Locate the cell with the specified text and output its [X, Y] center coordinate. 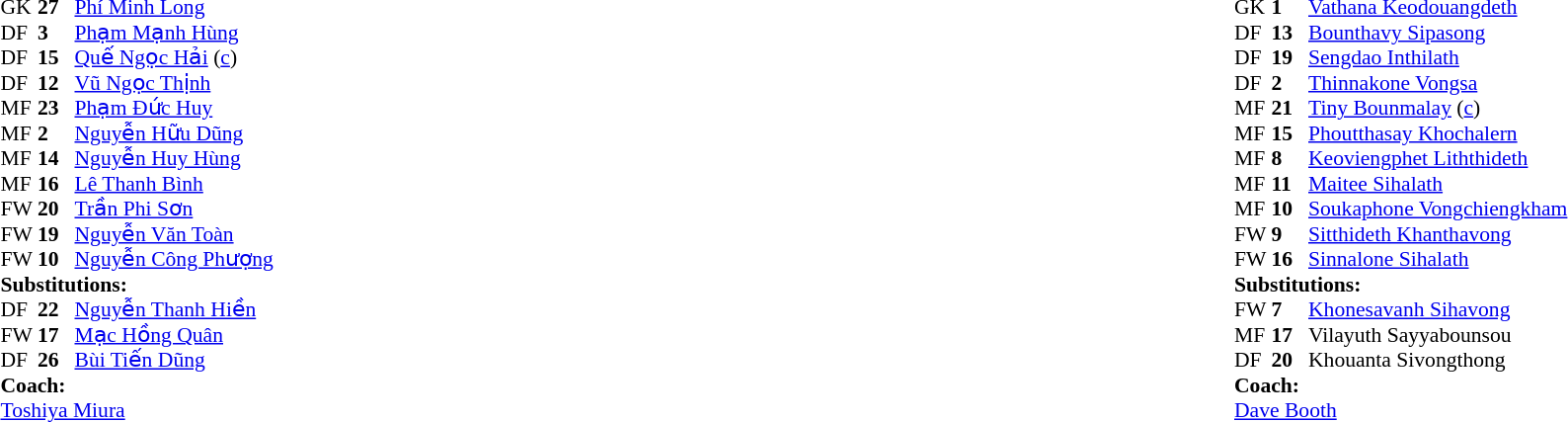
23 [56, 108]
Sitthideth Khanthavong [1438, 234]
Vũ Ngọc Thịnh [174, 83]
Lê Thanh Bình [174, 184]
Phoutthasay Khochalern [1438, 133]
Nguyễn Văn Toàn [174, 234]
Phạm Đức Huy [174, 108]
Vilayuth Sayyabounsou [1438, 335]
8 [1291, 159]
Trần Phi Sơn [174, 209]
12 [56, 83]
Phạm Mạnh Hùng [174, 33]
Thinnakone Vongsa [1438, 83]
Sinnalone Sihalath [1438, 260]
Keoviengphet Liththideth [1438, 159]
3 [56, 33]
22 [56, 309]
Quế Ngọc Hải (c) [174, 58]
Sengdao Inthilath [1438, 58]
Khonesavanh Sihavong [1438, 309]
Nguyễn Thanh Hiền [174, 309]
Nguyễn Hữu Dũng [174, 133]
14 [56, 159]
Bounthavy Sipasong [1438, 33]
13 [1291, 33]
Soukaphone Vongchiengkham [1438, 209]
21 [1291, 108]
Mạc Hồng Quân [174, 335]
Maitee Sihalath [1438, 184]
Bùi Tiến Dũng [174, 361]
Nguyễn Công Phượng [174, 260]
Nguyễn Huy Hùng [174, 159]
7 [1291, 309]
9 [1291, 234]
Tiny Bounmalay (c) [1438, 108]
11 [1291, 184]
26 [56, 361]
Khouanta Sivongthong [1438, 361]
